For the text-containing cell, return its midpoint in [X, Y] coordinate format. 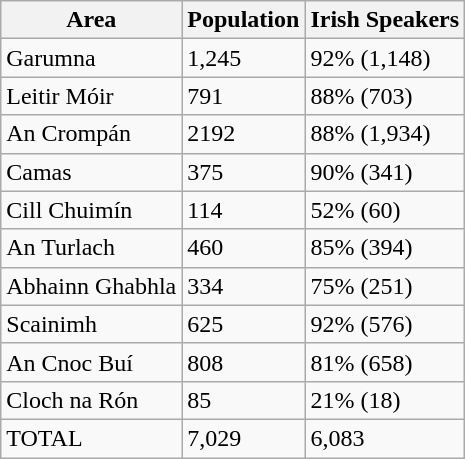
6,083 [385, 438]
334 [244, 286]
85% (394) [385, 248]
375 [244, 172]
Garumna [92, 58]
88% (703) [385, 96]
52% (60) [385, 210]
114 [244, 210]
625 [244, 324]
88% (1,934) [385, 134]
791 [244, 96]
TOTAL [92, 438]
460 [244, 248]
85 [244, 400]
90% (341) [385, 172]
Cill Chuimín [92, 210]
75% (251) [385, 286]
92% (576) [385, 324]
81% (658) [385, 362]
808 [244, 362]
An Crompán [92, 134]
21% (18) [385, 400]
92% (1,148) [385, 58]
Area [92, 20]
An Turlach [92, 248]
Camas [92, 172]
2192 [244, 134]
7,029 [244, 438]
Abhainn Ghabhla [92, 286]
Irish Speakers [385, 20]
An Cnoc Buí [92, 362]
Scainimh [92, 324]
Population [244, 20]
Cloch na Rón [92, 400]
Leitir Móir [92, 96]
1,245 [244, 58]
